Search for the cell housing the specified text and yield its (x, y) center coordinate. 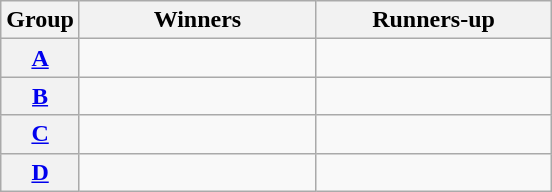
B (40, 96)
D (40, 172)
Runners-up (433, 20)
A (40, 58)
Group (40, 20)
Winners (197, 20)
C (40, 134)
